Extract the [x, y] coordinate from the center of the cell holding the provided text.  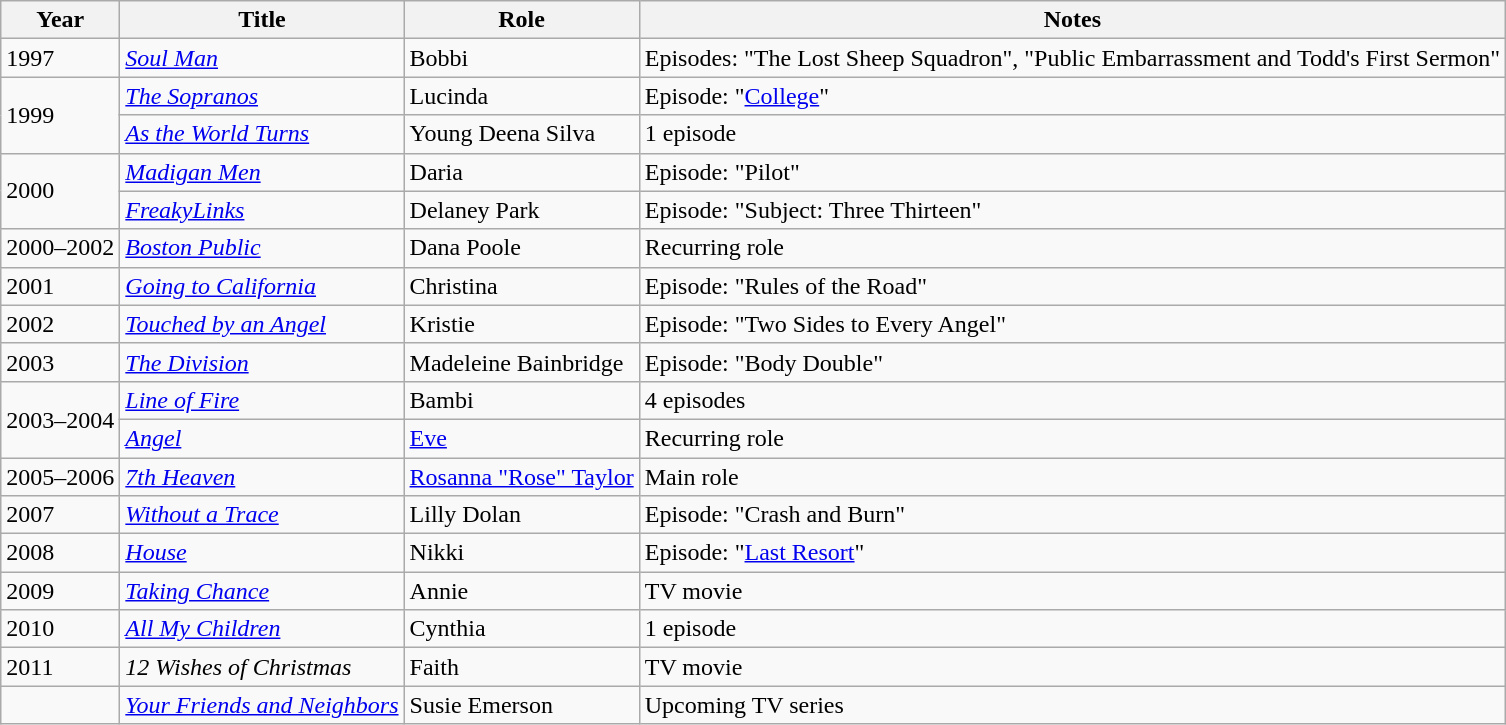
The Sopranos [262, 96]
Episode: "Subject: Three Thirteen" [1072, 210]
1999 [60, 115]
Bambi [522, 400]
Episode: "Crash and Burn" [1072, 515]
Notes [1072, 20]
2001 [60, 286]
1997 [60, 58]
Lilly Dolan [522, 515]
2003–2004 [60, 419]
Lucinda [522, 96]
House [262, 553]
Bobbi [522, 58]
2009 [60, 591]
Episode: "Two Sides to Every Angel" [1072, 324]
Episode: "Pilot" [1072, 172]
Young Deena Silva [522, 134]
Line of Fire [262, 400]
Nikki [522, 553]
Susie Emerson [522, 705]
2011 [60, 667]
Episode: "Last Resort" [1072, 553]
Boston Public [262, 248]
2000 [60, 191]
Kristie [522, 324]
Taking Chance [262, 591]
Madigan Men [262, 172]
2008 [60, 553]
As the World Turns [262, 134]
Episode: "College" [1072, 96]
Your Friends and Neighbors [262, 705]
Christina [522, 286]
Cynthia [522, 629]
Delaney Park [522, 210]
4 episodes [1072, 400]
The Division [262, 362]
12 Wishes of Christmas [262, 667]
Annie [522, 591]
Episodes: "The Lost Sheep Squadron", "Public Embarrassment and Todd's First Sermon" [1072, 58]
All My Children [262, 629]
2003 [60, 362]
Role [522, 20]
Episode: "Body Double" [1072, 362]
2010 [60, 629]
Angel [262, 438]
Without a Trace [262, 515]
2005–2006 [60, 477]
Eve [522, 438]
2007 [60, 515]
Dana Poole [522, 248]
Year [60, 20]
Title [262, 20]
Soul Man [262, 58]
FreakyLinks [262, 210]
7th Heaven [262, 477]
Madeleine Bainbridge [522, 362]
Episode: "Rules of the Road" [1072, 286]
Main role [1072, 477]
Upcoming TV series [1072, 705]
Daria [522, 172]
Faith [522, 667]
Going to California [262, 286]
2002 [60, 324]
2000–2002 [60, 248]
Touched by an Angel [262, 324]
Rosanna "Rose" Taylor [522, 477]
